Scan for the cell matching the given text and deliver its [x, y] coordinate at center. 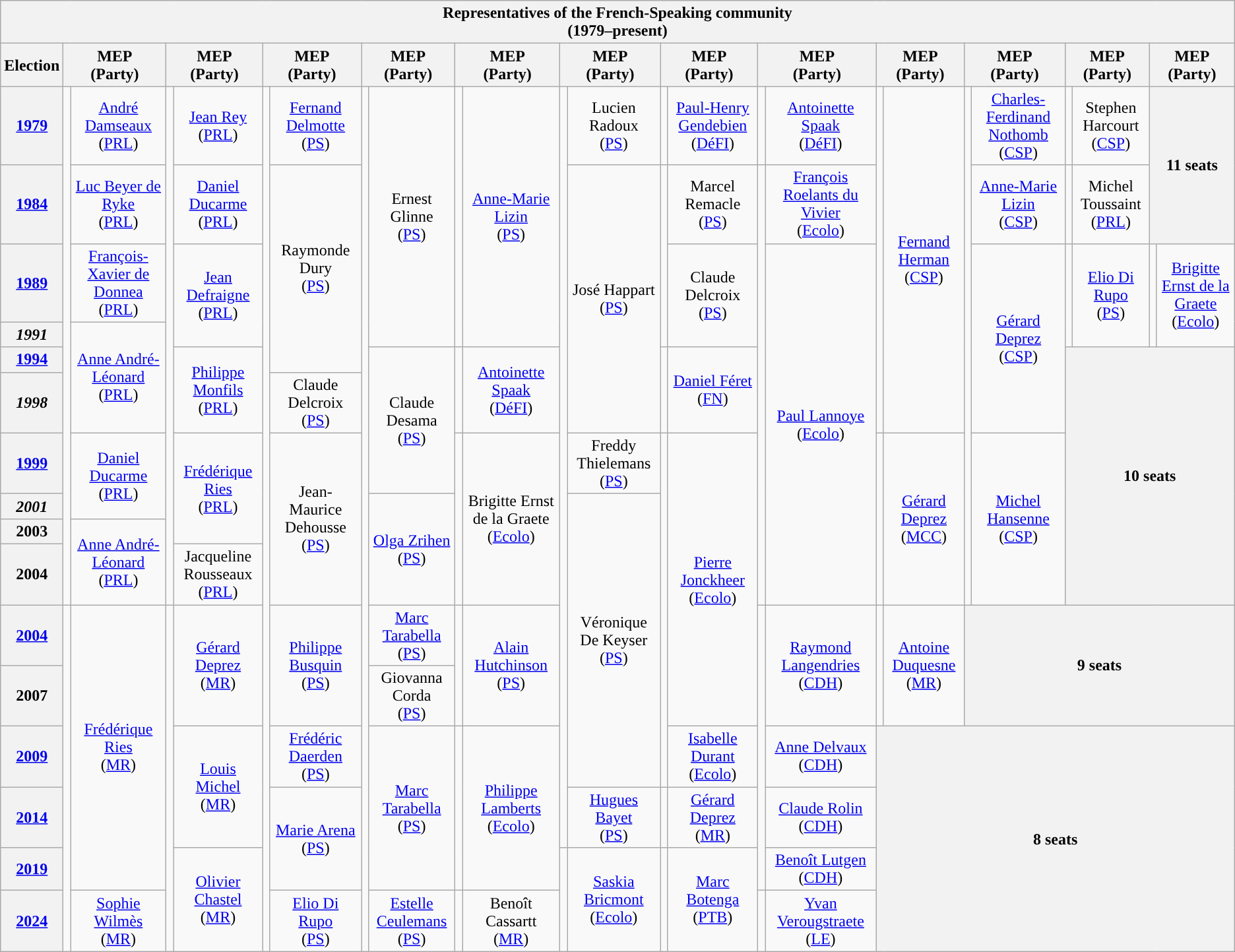
1998 [32, 402]
Alain Hutchinson(PS) [511, 665]
Marcel Remacle(PS) [712, 205]
Anne-Marie Lizin(PS) [511, 216]
Benoît Lutgen(CDH) [821, 870]
Gérard Deprez(MCC) [924, 519]
Giovanna Corda(PS) [412, 696]
Luc Beyer de Ryke(PRL) [119, 205]
Fernand Herman(CSP) [924, 260]
Frédéric Daerden(PS) [315, 757]
2003 [32, 531]
Charles-Ferdinand Nothomb(CSP) [1019, 125]
Raymonde Dury(PS) [315, 269]
Jean Defraigne(PRL) [218, 296]
Jean-Maurice Dehousse(PS) [315, 519]
Olga Zrihen(PS) [412, 549]
Freddy Thielemans(PS) [614, 463]
Marc Botenga(PTB) [712, 900]
André Damseaux(PRL) [119, 125]
Hugues Bayet(PS) [614, 817]
2007 [32, 696]
Anne Delvaux(CDH) [821, 757]
Ernest Glinne(PS) [412, 216]
Fernand Delmotte(PS) [315, 125]
Raymond Langendries(CDH) [821, 665]
Philippe Busquin(PS) [315, 665]
Claude Rolin(CDH) [821, 817]
1989 [32, 282]
Véronique De Keyser(PS) [614, 640]
2009 [32, 757]
Gérard Deprez(CSP) [1019, 338]
Jacqueline Rousseaux(PRL) [218, 574]
Olivier Chastel(MR) [218, 900]
10 seats [1149, 476]
Claude Desama(PS) [412, 420]
9 seats [1100, 665]
Saskia Bricmont(Ecolo) [614, 900]
Marie Arena(PS) [315, 839]
Stephen Harcourt(CSP) [1111, 125]
2019 [32, 870]
Yvan Verougstraete(LE) [821, 921]
Philippe Lamberts(Ecolo) [511, 809]
Jean Rey(PRL) [218, 125]
1999 [32, 463]
2014 [32, 817]
Paul-Henry Gendebien(DéFI) [712, 125]
Election [32, 65]
1984 [32, 205]
Benoît Cassartt(MR) [511, 921]
José Happart(PS) [614, 299]
Frédérique Ries(PRL) [218, 488]
Michel Hansenne(CSP) [1019, 519]
11 seats [1191, 165]
François Roelants du Vivier(Ecolo) [821, 205]
2024 [32, 921]
François-Xavier de Donnea(PRL) [119, 282]
Sophie Wilmès(MR) [119, 921]
1979 [32, 125]
Frédérique Ries(MR) [119, 747]
Louis Michel(MR) [218, 787]
Anne-Marie Lizin(CSP) [1019, 205]
Michel Toussaint(PRL) [1111, 205]
2001 [32, 506]
Daniel Féret(FN) [712, 390]
Paul Lannoye(Ecolo) [821, 424]
1994 [32, 360]
Pierre Jonckheer(Ecolo) [712, 579]
Representatives of the French-Speaking community(1979–present) [617, 22]
8 seats [1056, 839]
Philippe Monfils(PRL) [218, 390]
Estelle Ceulemans(PS) [412, 921]
Isabelle Durant(Ecolo) [712, 757]
1991 [32, 334]
Antoine Duquesne(MR) [924, 665]
Lucien Radoux(PS) [614, 125]
